Pinpoint the cell where the given text exists, returning its (x, y) midpoint coordinate. 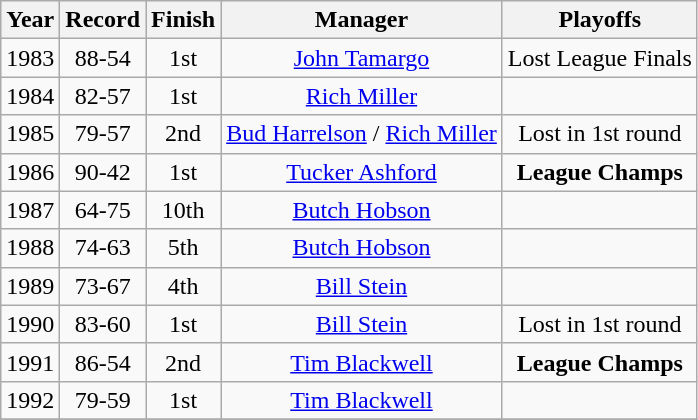
5th (184, 248)
Finish (184, 20)
Playoffs (600, 20)
10th (184, 210)
1987 (30, 210)
79-57 (103, 134)
Manager (362, 20)
Bud Harrelson / Rich Miller (362, 134)
83-60 (103, 324)
1991 (30, 362)
79-59 (103, 400)
Record (103, 20)
1988 (30, 248)
4th (184, 286)
88-54 (103, 58)
Rich Miller (362, 96)
1984 (30, 96)
1983 (30, 58)
1985 (30, 134)
John Tamargo (362, 58)
1989 (30, 286)
82-57 (103, 96)
64-75 (103, 210)
86-54 (103, 362)
73-67 (103, 286)
1992 (30, 400)
1986 (30, 172)
1990 (30, 324)
74-63 (103, 248)
90-42 (103, 172)
Lost League Finals (600, 58)
Year (30, 20)
Tucker Ashford (362, 172)
